Return the (X, Y) coordinate for the center point of the cell that contains the specified text.  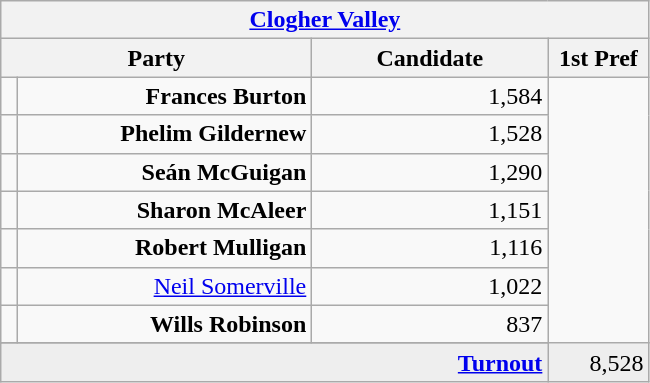
Candidate (430, 58)
1,022 (430, 286)
Turnout (274, 362)
8,528 (598, 362)
Robert Mulligan (164, 248)
1,151 (430, 210)
Phelim Gildernew (164, 134)
Frances Burton (164, 96)
837 (430, 324)
Clogher Valley (325, 20)
1,290 (430, 172)
Party (156, 58)
Neil Somerville (164, 286)
1,528 (430, 134)
Sharon McAleer (164, 210)
Wills Robinson (164, 324)
1st Pref (598, 58)
1,116 (430, 248)
1,584 (430, 96)
Seán McGuigan (164, 172)
